Return the (x, y) coordinate for the center point of the cell that contains the specified text.  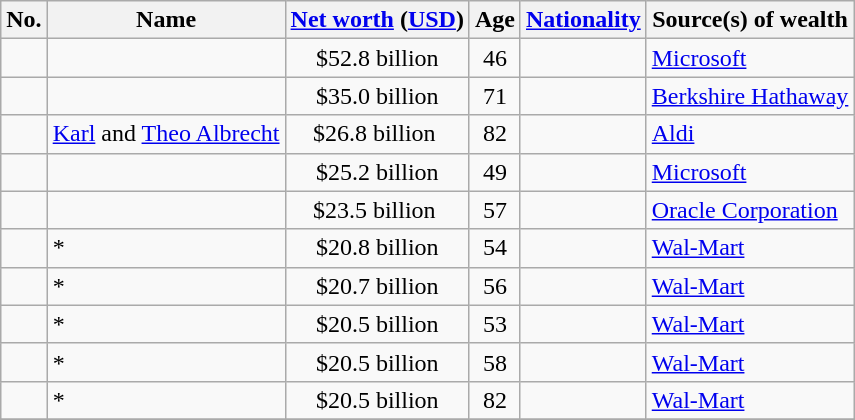
49 (494, 172)
$20.8 billion (377, 248)
Nationality (583, 20)
57 (494, 210)
Net worth (USD) (377, 20)
$35.0 billion (377, 96)
54 (494, 248)
Source(s) of wealth (750, 20)
46 (494, 58)
56 (494, 286)
Oracle Corporation (750, 210)
$25.2 billion (377, 172)
Name (166, 20)
No. (24, 20)
$52.8 billion (377, 58)
Berkshire Hathaway (750, 96)
Karl and Theo Albrecht (166, 134)
$26.8 billion (377, 134)
71 (494, 96)
Age (494, 20)
53 (494, 324)
58 (494, 362)
Aldi (750, 134)
$23.5 billion (377, 210)
$20.7 billion (377, 286)
